Return [x, y] of the center of cell containing provided text 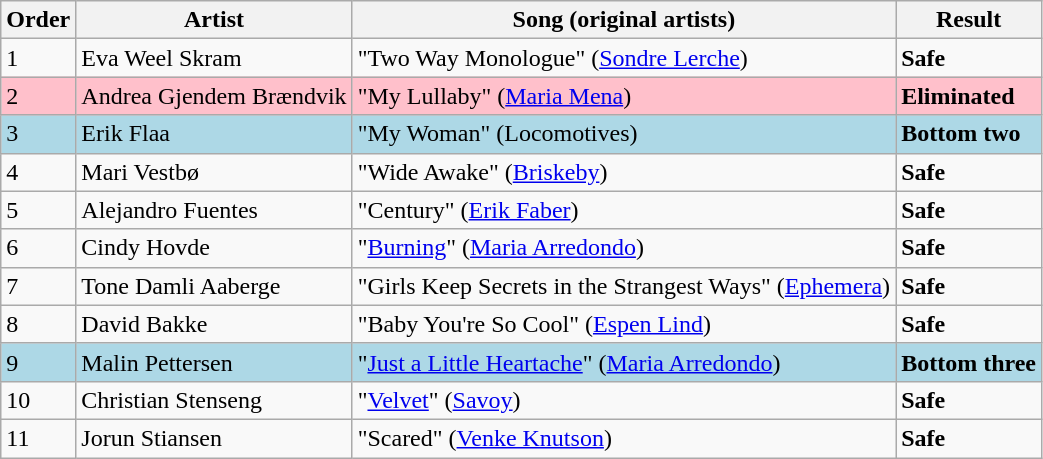
"Wide Awake" (Briskeby) [624, 172]
Result [969, 20]
6 [38, 248]
Bottom two [969, 134]
7 [38, 286]
"Just a Little Heartache" (Maria Arredondo) [624, 362]
8 [38, 324]
Jorun Stiansen [214, 438]
Mari Vestbø [214, 172]
2 [38, 96]
Alejandro Fuentes [214, 210]
Song (original artists) [624, 20]
Eva Weel Skram [214, 58]
4 [38, 172]
Bottom three [969, 362]
Cindy Hovde [214, 248]
3 [38, 134]
Christian Stenseng [214, 400]
"Scared" (Venke Knutson) [624, 438]
"Century" (Erik Faber) [624, 210]
Tone Damli Aaberge [214, 286]
"Two Way Monologue" (Sondre Lerche) [624, 58]
"Burning" (Maria Arredondo) [624, 248]
Eliminated [969, 96]
Artist [214, 20]
"Girls Keep Secrets in the Strangest Ways" (Ephemera) [624, 286]
Andrea Gjendem Brændvik [214, 96]
5 [38, 210]
Malin Pettersen [214, 362]
11 [38, 438]
"Baby You're So Cool" (Espen Lind) [624, 324]
David Bakke [214, 324]
10 [38, 400]
Order [38, 20]
"My Lullaby" (Maria Mena) [624, 96]
1 [38, 58]
"My Woman" (Locomotives) [624, 134]
"Velvet" (Savoy) [624, 400]
9 [38, 362]
Erik Flaa [214, 134]
